For the text-containing cell, return its midpoint in [X, Y] coordinate format. 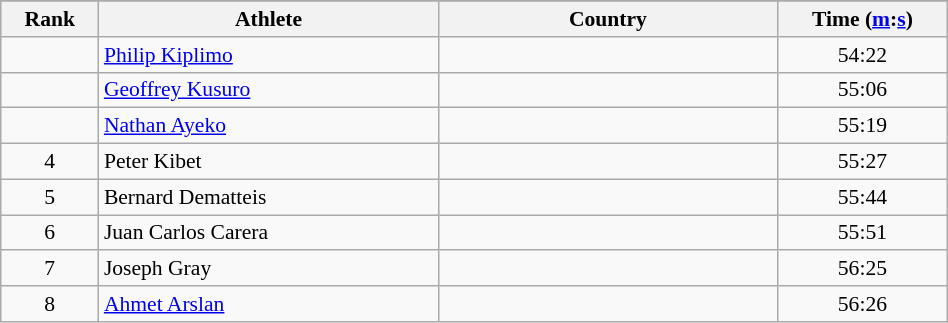
55:06 [863, 90]
Athlete [268, 19]
5 [50, 197]
54:22 [863, 55]
55:27 [863, 162]
Bernard Dematteis [268, 197]
Philip Kiplimo [268, 55]
6 [50, 233]
Juan Carlos Carera [268, 233]
55:51 [863, 233]
56:25 [863, 269]
8 [50, 304]
56:26 [863, 304]
Ahmet Arslan [268, 304]
Time (m:s) [863, 19]
55:44 [863, 197]
Geoffrey Kusuro [268, 90]
4 [50, 162]
55:19 [863, 126]
7 [50, 269]
Nathan Ayeko [268, 126]
Rank [50, 19]
Peter Kibet [268, 162]
Joseph Gray [268, 269]
Country [608, 19]
